From the cell containing the given text, extract its center point as (x, y) coordinate. 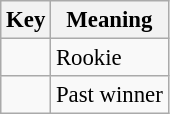
Past winner (110, 95)
Rookie (110, 58)
Key (26, 20)
Meaning (110, 20)
